Extract the (X, Y) coordinate from the center of the cell holding the provided text.  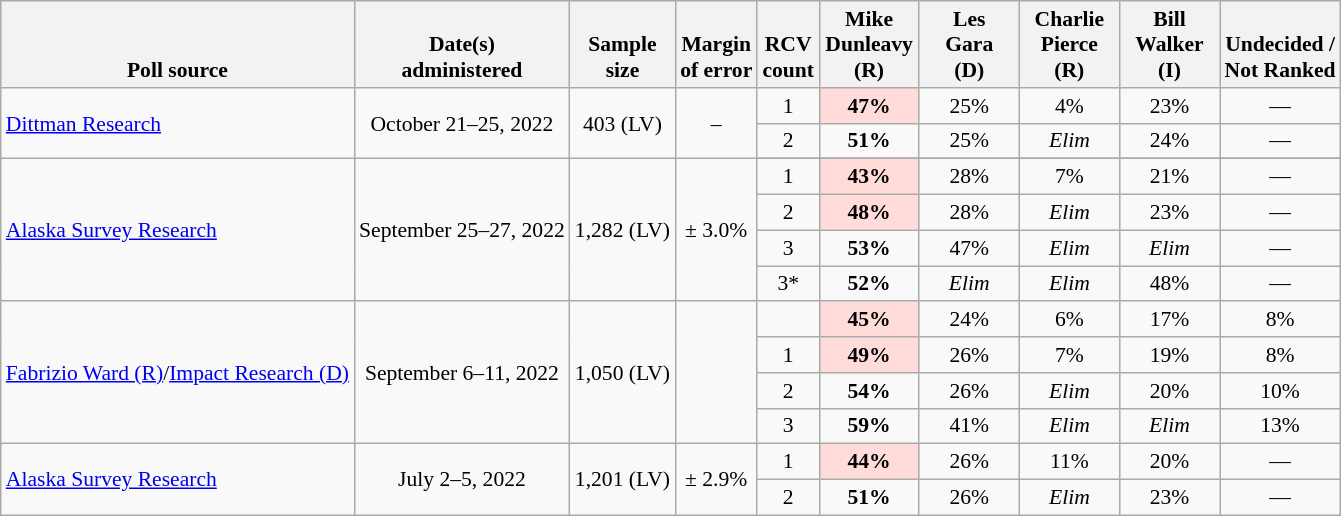
Fabrizio Ward (R)/Impact Research (D) (178, 373)
54% (869, 391)
October 21–25, 2022 (462, 124)
MikeDunleavy(R) (869, 44)
6% (1069, 320)
1,050 (LV) (622, 373)
– (716, 124)
CharliePierce(R) (1069, 44)
41% (969, 426)
September 6–11, 2022 (462, 373)
September 25–27, 2022 (462, 230)
4% (1069, 106)
Marginof error (716, 44)
52% (869, 284)
Date(s)administered (462, 44)
BillWalker(I) (1169, 44)
Undecided /Not Ranked (1280, 44)
44% (869, 462)
13% (1280, 426)
Dittman Research (178, 124)
59% (869, 426)
Poll source (178, 44)
49% (869, 355)
RCVcount (788, 44)
21% (1169, 177)
± 3.0% (716, 230)
10% (1280, 391)
43% (869, 177)
July 2–5, 2022 (462, 480)
11% (1069, 462)
19% (1169, 355)
± 2.9% (716, 480)
17% (1169, 320)
1,201 (LV) (622, 480)
1,282 (LV) (622, 230)
LesGara(D) (969, 44)
Samplesize (622, 44)
53% (869, 248)
403 (LV) (622, 124)
45% (869, 320)
3* (788, 284)
